Locate the cell with the specified text and output its [x, y] center coordinate. 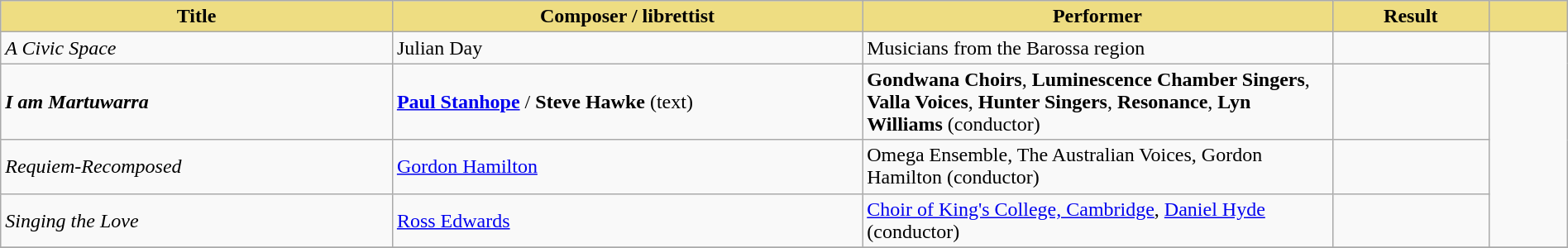
Singing the Love [197, 220]
Composer / librettist [627, 17]
I am Martuwarra [197, 102]
Requiem-Recomposed [197, 167]
Julian Day [627, 48]
Title [197, 17]
Musicians from the Barossa region [1097, 48]
Choir of King's College, Cambridge, Daniel Hyde (conductor) [1097, 220]
Omega Ensemble, The Australian Voices, Gordon Hamilton (conductor) [1097, 167]
Paul Stanhope / Steve Hawke (text) [627, 102]
Performer [1097, 17]
Gordon Hamilton [627, 167]
Gondwana Choirs, Luminescence Chamber Singers, Valla Voices, Hunter Singers, Resonance, Lyn Williams (conductor) [1097, 102]
Result [1411, 17]
A Civic Space [197, 48]
Ross Edwards [627, 220]
